From the cell containing the given text, extract its center point as [x, y] coordinate. 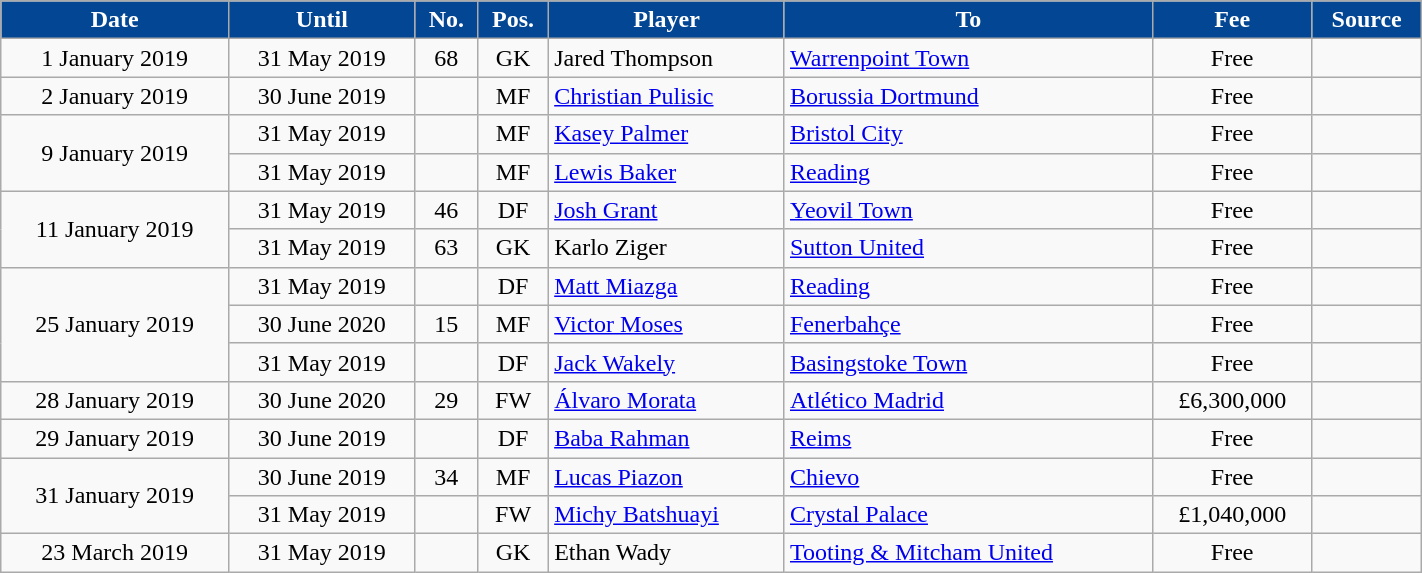
Christian Pulisic [667, 96]
Sutton United [968, 248]
Borussia Dortmund [968, 96]
Until [322, 20]
25 January 2019 [115, 324]
£1,040,000 [1232, 515]
Josh Grant [667, 210]
Matt Miazga [667, 286]
31 January 2019 [115, 496]
29 January 2019 [115, 438]
Crystal Palace [968, 515]
Reims [968, 438]
Fee [1232, 20]
46 [446, 210]
£6,300,000 [1232, 400]
Karlo Ziger [667, 248]
Bristol City [968, 134]
Fenerbahçe [968, 324]
Source [1366, 20]
Atlético Madrid [968, 400]
29 [446, 400]
1 January 2019 [115, 58]
9 January 2019 [115, 153]
Kasey Palmer [667, 134]
Basingstoke Town [968, 362]
63 [446, 248]
No. [446, 20]
11 January 2019 [115, 229]
2 January 2019 [115, 96]
Michy Batshuayi [667, 515]
68 [446, 58]
Yeovil Town [968, 210]
To [968, 20]
Jack Wakely [667, 362]
Lucas Piazon [667, 477]
Warrenpoint Town [968, 58]
Pos. [512, 20]
Baba Rahman [667, 438]
Victor Moses [667, 324]
34 [446, 477]
Player [667, 20]
Álvaro Morata [667, 400]
Jared Thompson [667, 58]
Ethan Wady [667, 553]
15 [446, 324]
Date [115, 20]
Tooting & Mitcham United [968, 553]
28 January 2019 [115, 400]
Chievo [968, 477]
Lewis Baker [667, 172]
23 March 2019 [115, 553]
